Determine the [X, Y] coordinate at the center of the cell enclosing the given text.  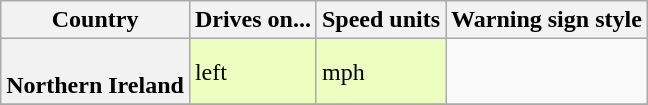
mph [380, 72]
Warning sign style [547, 20]
Country [96, 20]
Speed units [380, 20]
Drives on... [252, 20]
Northern Ireland [96, 72]
left [252, 72]
